Pinpoint the cell where the given text exists, returning its (x, y) midpoint coordinate. 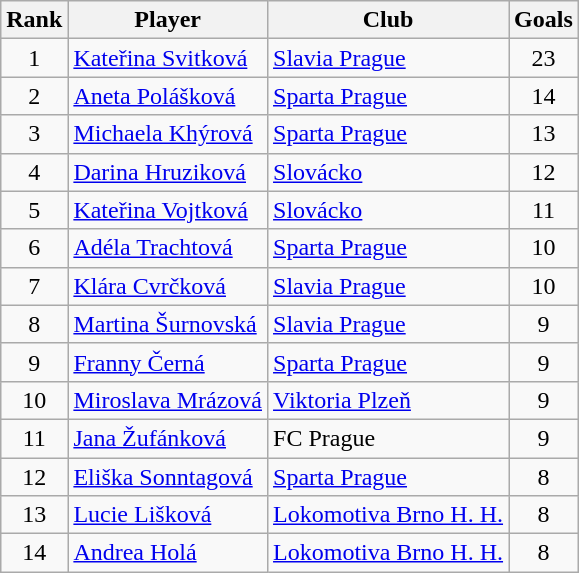
Goals (544, 20)
Kateřina Vojtková (168, 210)
Martina Šurnovská (168, 324)
7 (34, 286)
Jana Žufánková (168, 438)
Player (168, 20)
Klára Cvrčková (168, 286)
5 (34, 210)
Eliška Sonntagová (168, 477)
Lucie Lišková (168, 515)
FC Prague (388, 438)
Michaela Khýrová (168, 134)
Rank (34, 20)
Viktoria Plzeň (388, 400)
Club (388, 20)
Kateřina Svitková (168, 58)
Franny Černá (168, 362)
3 (34, 134)
Darina Hruziková (168, 172)
4 (34, 172)
23 (544, 58)
1 (34, 58)
Aneta Polášková (168, 96)
Miroslava Mrázová (168, 400)
Andrea Holá (168, 553)
Adéla Trachtová (168, 248)
6 (34, 248)
2 (34, 96)
